Return (X, Y) of the center of cell containing provided text 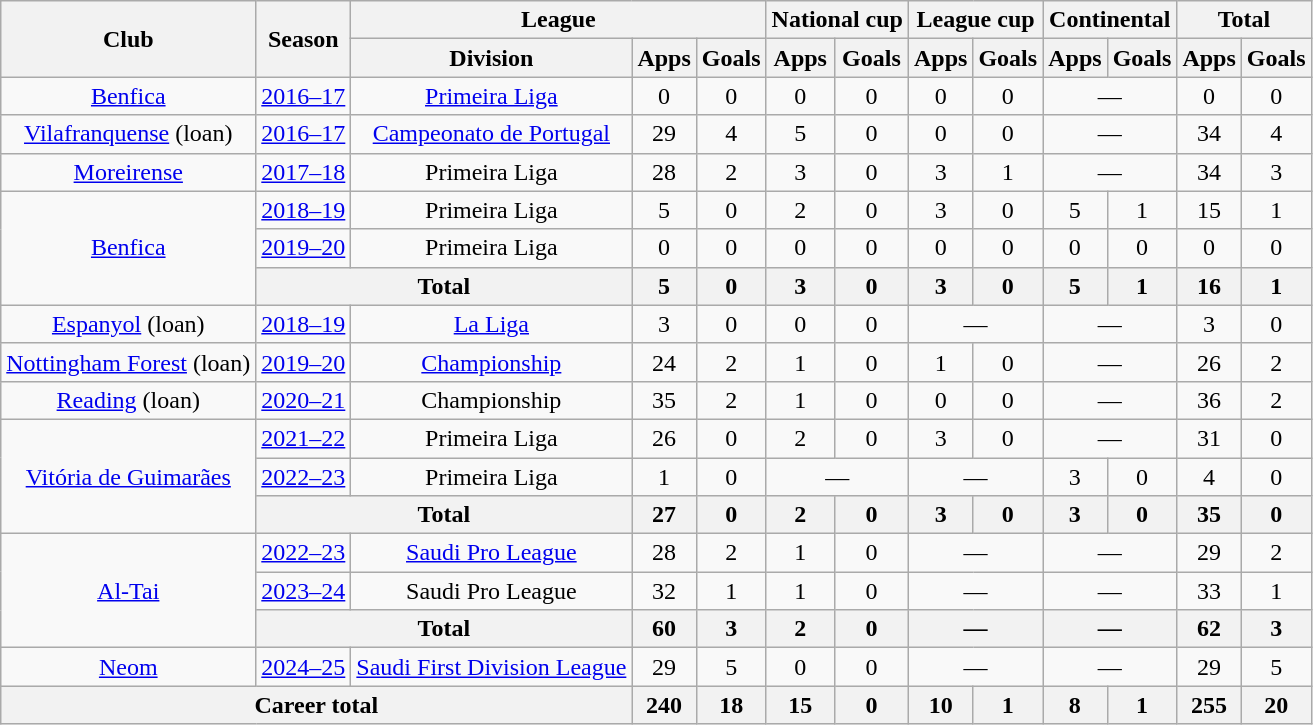
27 (664, 515)
10 (940, 705)
2017–18 (304, 172)
Espanyol (loan) (128, 324)
League cup (975, 20)
Reading (loan) (128, 400)
Club (128, 39)
2023–24 (304, 591)
16 (1209, 286)
Al-Tai (128, 591)
255 (1209, 705)
2020–21 (304, 400)
18 (731, 705)
33 (1209, 591)
Campeonato de Portugal (492, 134)
31 (1209, 438)
Vilafranquense (loan) (128, 134)
2021–22 (304, 438)
La Liga (492, 324)
20 (1276, 705)
Season (304, 39)
36 (1209, 400)
8 (1075, 705)
League (558, 20)
Neom (128, 667)
Saudi First Division League (492, 667)
240 (664, 705)
Career total (316, 705)
Vitória de Guimarães (128, 476)
Nottingham Forest (loan) (128, 362)
24 (664, 362)
60 (664, 629)
Moreirense (128, 172)
32 (664, 591)
National cup (837, 20)
Continental (1110, 20)
62 (1209, 629)
2024–25 (304, 667)
Division (492, 58)
